Search for the cell housing the specified text and yield its [X, Y] center coordinate. 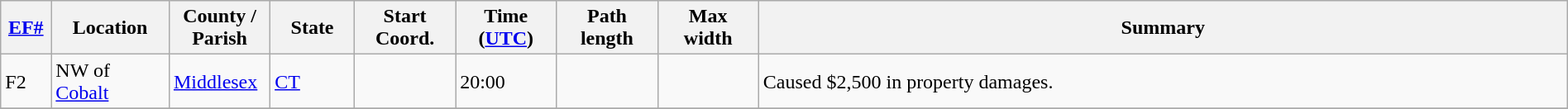
State [313, 28]
20:00 [506, 81]
Time (UTC) [506, 28]
Middlesex [219, 81]
Path length [607, 28]
Start Coord. [404, 28]
County / Parish [219, 28]
Caused $2,500 in property damages. [1163, 81]
EF# [26, 28]
Location [111, 28]
Summary [1163, 28]
NW of Cobalt [111, 81]
CT [313, 81]
F2 [26, 81]
Max width [708, 28]
